Extract the [x, y] coordinate from the center of the cell holding the provided text.  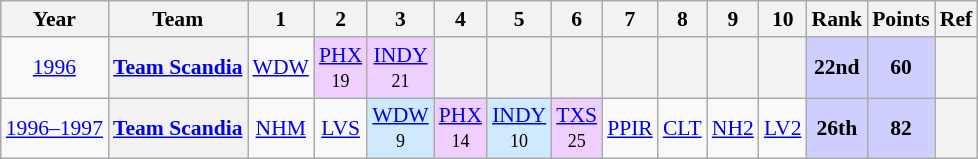
2 [340, 19]
4 [460, 19]
NH2 [733, 128]
6 [576, 19]
WDW [281, 68]
PPIR [630, 128]
10 [783, 19]
PHX14 [460, 128]
WDW9 [400, 128]
1996–1997 [54, 128]
Rank [838, 19]
TXS25 [576, 128]
26th [838, 128]
82 [901, 128]
Ref [956, 19]
9 [733, 19]
PHX19 [340, 68]
LV2 [783, 128]
INDY10 [519, 128]
Points [901, 19]
3 [400, 19]
NHM [281, 128]
LVS [340, 128]
INDY21 [400, 68]
7 [630, 19]
CLT [682, 128]
1996 [54, 68]
Team [178, 19]
22nd [838, 68]
Year [54, 19]
1 [281, 19]
8 [682, 19]
60 [901, 68]
5 [519, 19]
